Search for the cell housing the specified text and yield its (X, Y) center coordinate. 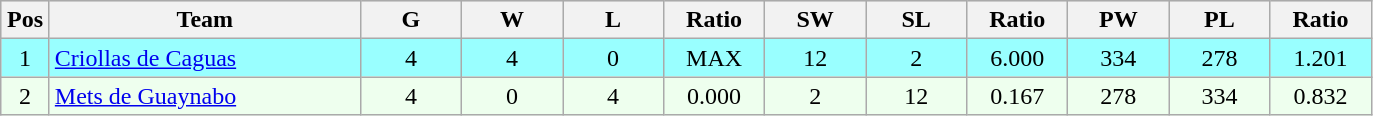
0.832 (1320, 96)
Criollas de Caguas (204, 58)
PW (1118, 20)
1.201 (1320, 58)
SL (916, 20)
PL (1220, 20)
1 (26, 58)
0.167 (1018, 96)
6.000 (1018, 58)
G (410, 20)
W (512, 20)
Mets de Guaynabo (204, 96)
L (612, 20)
Pos (26, 20)
0.000 (714, 96)
SW (816, 20)
MAX (714, 58)
Team (204, 20)
